Output the (x, y) coordinate of the center of the cell containing the given text.  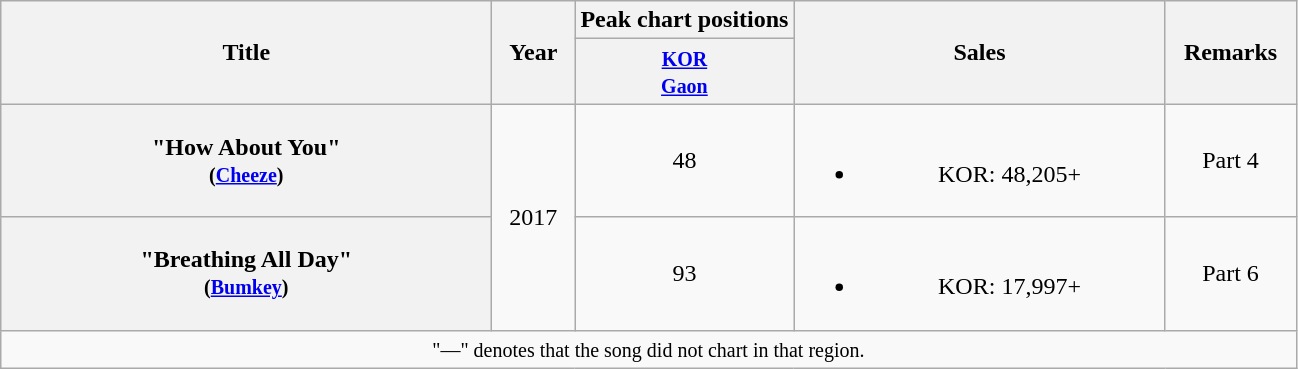
Part 6 (1230, 274)
48 (684, 160)
"—" denotes that the song did not chart in that region. (648, 349)
Year (534, 52)
2017 (534, 217)
Sales (980, 52)
Peak chart positions (684, 20)
KOR: 17,997+ (980, 274)
"Breathing All Day"(Bumkey) (246, 274)
"How About You"(Cheeze) (246, 160)
KOR: 48,205+ (980, 160)
Title (246, 52)
Remarks (1230, 52)
Part 4 (1230, 160)
KORGaon (684, 72)
93 (684, 274)
